Capture the cell that displays the provided text and extract its (x, y) central coordinate. 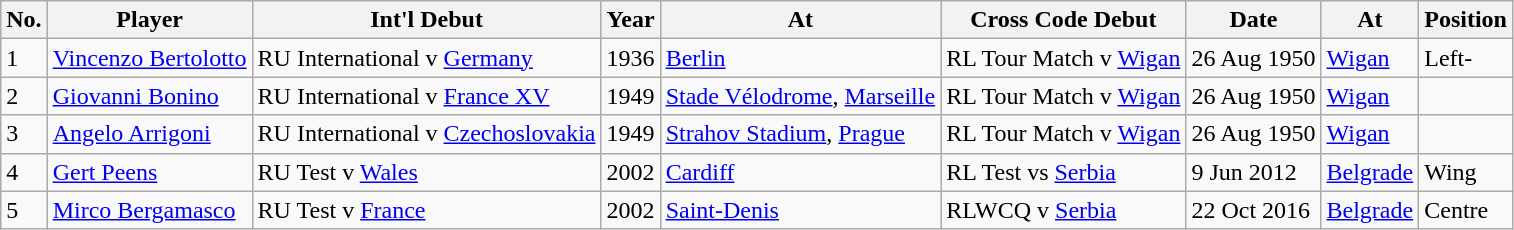
Giovanni Bonino (150, 96)
Angelo Arrigoni (150, 134)
Stade Vélodrome, Marseille (800, 96)
1936 (630, 58)
Cross Code Debut (1064, 20)
RU International v Germany (426, 58)
Centre (1466, 210)
Int'l Debut (426, 20)
3 (24, 134)
Strahov Stadium, Prague (800, 134)
Berlin (800, 58)
No. (24, 20)
1 (24, 58)
RU Test v Wales (426, 172)
Date (1254, 20)
4 (24, 172)
RLWCQ v Serbia (1064, 210)
Player (150, 20)
Position (1466, 20)
RU Test v France (426, 210)
RL Test vs Serbia (1064, 172)
Cardiff (800, 172)
Left- (1466, 58)
Vincenzo Bertolotto (150, 58)
RU International v France XV (426, 96)
22 Oct 2016 (1254, 210)
Wing (1466, 172)
9 Jun 2012 (1254, 172)
RU International v Czechoslovakia (426, 134)
2 (24, 96)
Saint-Denis (800, 210)
Mirco Bergamasco (150, 210)
5 (24, 210)
Year (630, 20)
Gert Peens (150, 172)
